Extract the (x, y) coordinate from the center of the cell holding the provided text.  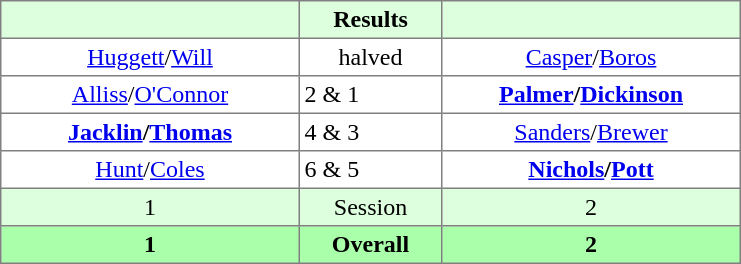
Session (370, 207)
Huggett/Will (150, 57)
Sanders/Brewer (591, 132)
Overall (370, 245)
Casper/Boros (591, 57)
Nichols/Pott (591, 170)
6 & 5 (370, 170)
2 & 1 (370, 95)
Alliss/O'Connor (150, 95)
halved (370, 57)
4 & 3 (370, 132)
Jacklin/Thomas (150, 132)
Results (370, 20)
Palmer/Dickinson (591, 95)
Hunt/Coles (150, 170)
